Identify which cell holds the provided text, then report its [X, Y] central coordinate. 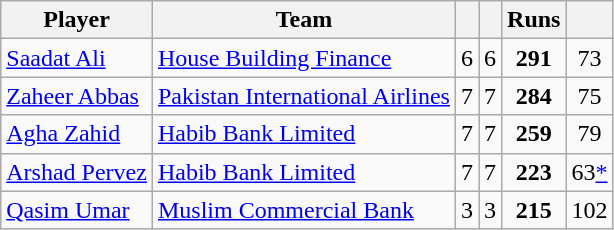
75 [590, 96]
Muslim Commercial Bank [304, 210]
Player [77, 20]
284 [534, 96]
Pakistan International Airlines [304, 96]
Arshad Pervez [77, 172]
Agha Zahid [77, 134]
Zaheer Abbas [77, 96]
102 [590, 210]
House Building Finance [304, 58]
291 [534, 58]
215 [534, 210]
Runs [534, 20]
Saadat Ali [77, 58]
Qasim Umar [77, 210]
223 [534, 172]
73 [590, 58]
Team [304, 20]
63* [590, 172]
259 [534, 134]
79 [590, 134]
